Detect which cell encompasses the target text, then output its (X, Y) center coordinate. 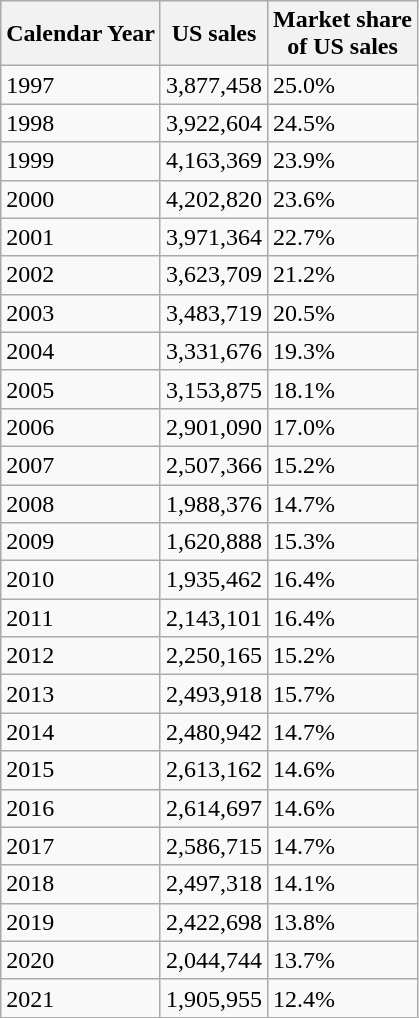
2,613,162 (214, 770)
1,988,376 (214, 503)
2015 (81, 770)
14.1% (343, 884)
2020 (81, 960)
2003 (81, 313)
2,507,366 (214, 465)
3,483,719 (214, 313)
1998 (81, 123)
20.5% (343, 313)
2006 (81, 427)
12.4% (343, 998)
2012 (81, 656)
2001 (81, 237)
2008 (81, 503)
2,044,744 (214, 960)
1,935,462 (214, 580)
2011 (81, 618)
2,250,165 (214, 656)
19.3% (343, 351)
2,422,698 (214, 922)
2,497,318 (214, 884)
2,480,942 (214, 732)
1999 (81, 161)
2021 (81, 998)
2002 (81, 275)
2000 (81, 199)
3,922,604 (214, 123)
21.2% (343, 275)
15.3% (343, 542)
2,143,101 (214, 618)
4,202,820 (214, 199)
2,493,918 (214, 694)
2019 (81, 922)
2,586,715 (214, 846)
2014 (81, 732)
22.7% (343, 237)
2007 (81, 465)
23.9% (343, 161)
1,905,955 (214, 998)
24.5% (343, 123)
1,620,888 (214, 542)
25.0% (343, 85)
Market shareof US sales (343, 34)
4,163,369 (214, 161)
2005 (81, 389)
2004 (81, 351)
13.8% (343, 922)
US sales (214, 34)
Calendar Year (81, 34)
2,901,090 (214, 427)
13.7% (343, 960)
1997 (81, 85)
17.0% (343, 427)
18.1% (343, 389)
15.7% (343, 694)
2,614,697 (214, 808)
2016 (81, 808)
2009 (81, 542)
2010 (81, 580)
3,623,709 (214, 275)
3,971,364 (214, 237)
2018 (81, 884)
2017 (81, 846)
3,153,875 (214, 389)
3,877,458 (214, 85)
3,331,676 (214, 351)
23.6% (343, 199)
2013 (81, 694)
